Search for the cell housing the specified text and yield its (X, Y) center coordinate. 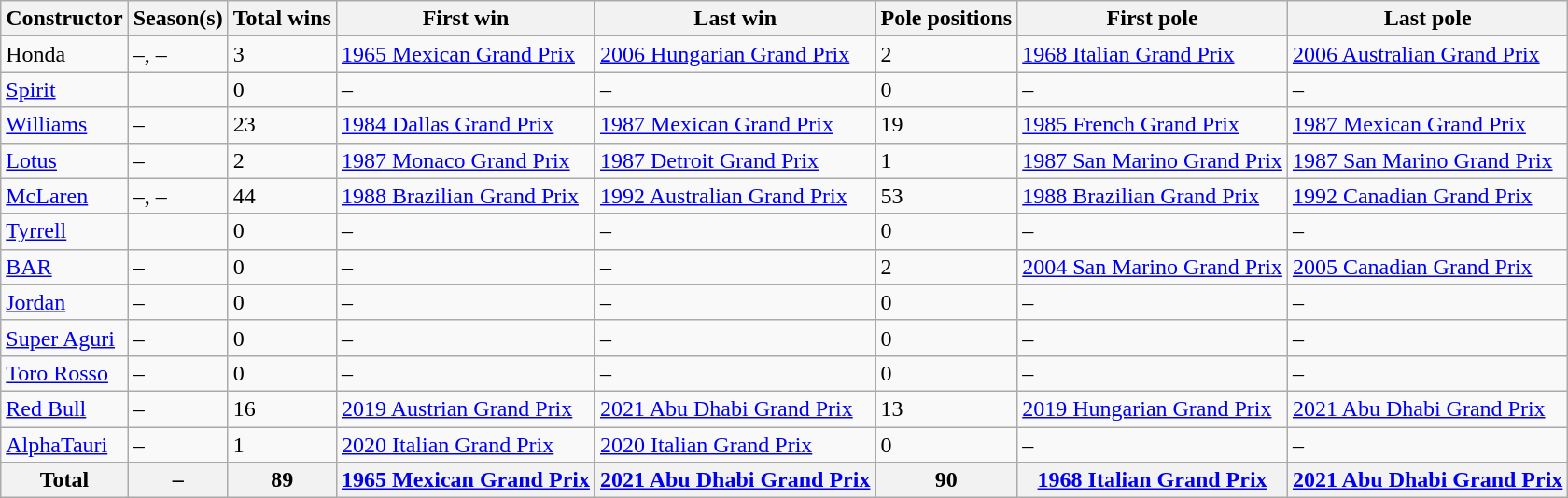
Pole positions (946, 19)
Last pole (1427, 19)
1992 Canadian Grand Prix (1427, 196)
Williams (64, 125)
Lotus (64, 160)
2006 Hungarian Grand Prix (735, 54)
53 (946, 196)
BAR (64, 267)
44 (282, 196)
Last win (735, 19)
2019 Austrian Grand Prix (465, 408)
2006 Australian Grand Prix (1427, 54)
19 (946, 125)
1985 French Grand Prix (1153, 125)
1992 Australian Grand Prix (735, 196)
Toro Rosso (64, 373)
1984 Dallas Grand Prix (465, 125)
Constructor (64, 19)
2005 Canadian Grand Prix (1427, 267)
16 (282, 408)
Super Aguri (64, 338)
2004 San Marino Grand Prix (1153, 267)
AlphaTauri (64, 445)
Total (64, 480)
Spirit (64, 90)
First pole (1153, 19)
1987 Detroit Grand Prix (735, 160)
2019 Hungarian Grand Prix (1153, 408)
Season(s) (177, 19)
McLaren (64, 196)
89 (282, 480)
13 (946, 408)
Tyrrell (64, 231)
Jordan (64, 302)
Total wins (282, 19)
Red Bull (64, 408)
First win (465, 19)
90 (946, 480)
Honda (64, 54)
3 (282, 54)
23 (282, 125)
1987 Monaco Grand Prix (465, 160)
